Determine the (X, Y) coordinate at the center of the cell enclosing the given text.  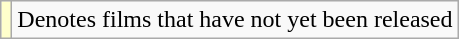
Denotes films that have not yet been released (235, 20)
